Return [x, y] of the center of cell containing provided text 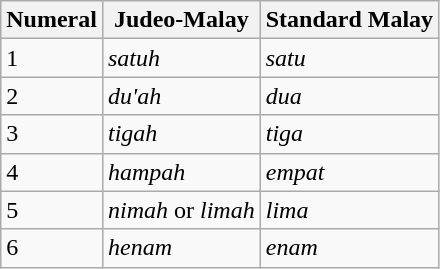
satu [349, 58]
henam [181, 248]
1 [52, 58]
2 [52, 96]
Numeral [52, 20]
6 [52, 248]
satuh [181, 58]
3 [52, 134]
4 [52, 172]
Judeo-Malay [181, 20]
tigah [181, 134]
tiga [349, 134]
du'ah [181, 96]
lima [349, 210]
hampah [181, 172]
dua [349, 96]
empat [349, 172]
nimah or limah [181, 210]
enam [349, 248]
Standard Malay [349, 20]
5 [52, 210]
